Locate the cell with the specified text and output its [x, y] center coordinate. 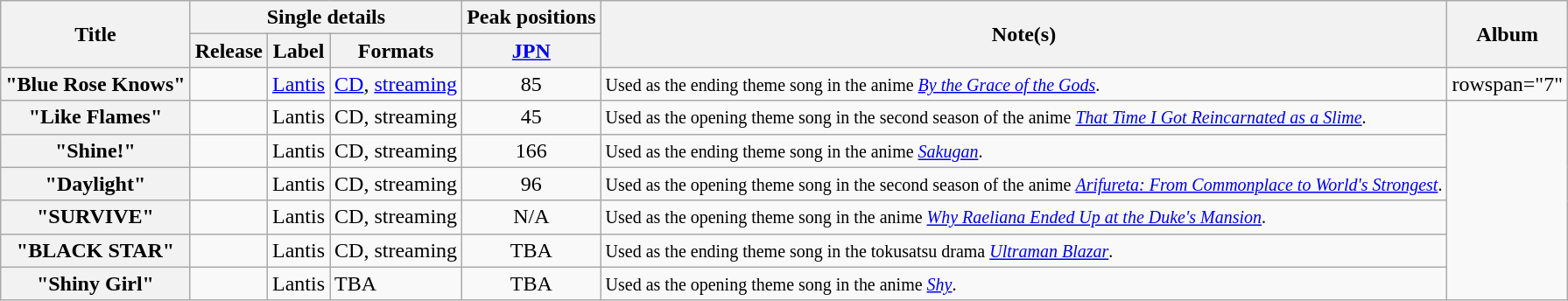
85 [531, 84]
Album [1508, 34]
Release [229, 51]
rowspan="7" [1508, 84]
Used as the opening theme song in the anime Why Raeliana Ended Up at the Duke's Mansion. [1024, 217]
Label [299, 51]
JPN [531, 51]
Used as the ending theme song in the anime By the Grace of the Gods. [1024, 84]
Used as the opening theme song in the second season of the anime That Time I Got Reincarnated as a Slime. [1024, 117]
Used as the opening theme song in the second season of the anime Arifureta: From Commonplace to World's Strongest. [1024, 184]
96 [531, 184]
Single details [326, 17]
"Daylight" [95, 184]
"BLACK STAR" [95, 250]
"SURVIVE" [95, 217]
Used as the opening theme song in the anime Shy. [1024, 283]
"Shiny Girl" [95, 283]
45 [531, 117]
166 [531, 150]
"Blue Rose Knows" [95, 84]
Peak positions [531, 17]
"Shine!" [95, 150]
N/A [531, 217]
Used as the ending theme song in the tokusatsu drama Ultraman Blazar. [1024, 250]
Formats [396, 51]
Used as the ending theme song in the anime Sakugan. [1024, 150]
"Like Flames" [95, 117]
Note(s) [1024, 34]
Title [95, 34]
